Return the (X, Y) coordinate for the center point of the cell that contains the specified text.  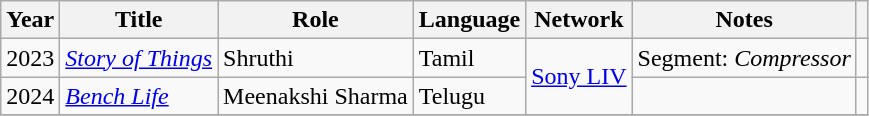
Meenakshi Sharma (316, 96)
Telugu (469, 96)
Segment: Compressor (744, 58)
Language (469, 20)
Sony LIV (579, 77)
Year (30, 20)
Shruthi (316, 58)
Network (579, 20)
Story of Things (139, 58)
Role (316, 20)
Tamil (469, 58)
Title (139, 20)
2024 (30, 96)
Notes (744, 20)
Bench Life (139, 96)
2023 (30, 58)
